From the cell containing the given text, extract its center point as [X, Y] coordinate. 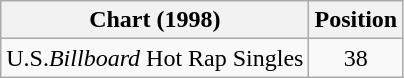
38 [356, 58]
Chart (1998) [155, 20]
U.S.Billboard Hot Rap Singles [155, 58]
Position [356, 20]
